Find where the given text appears and provide that cell's center as (X, Y) coordinate. 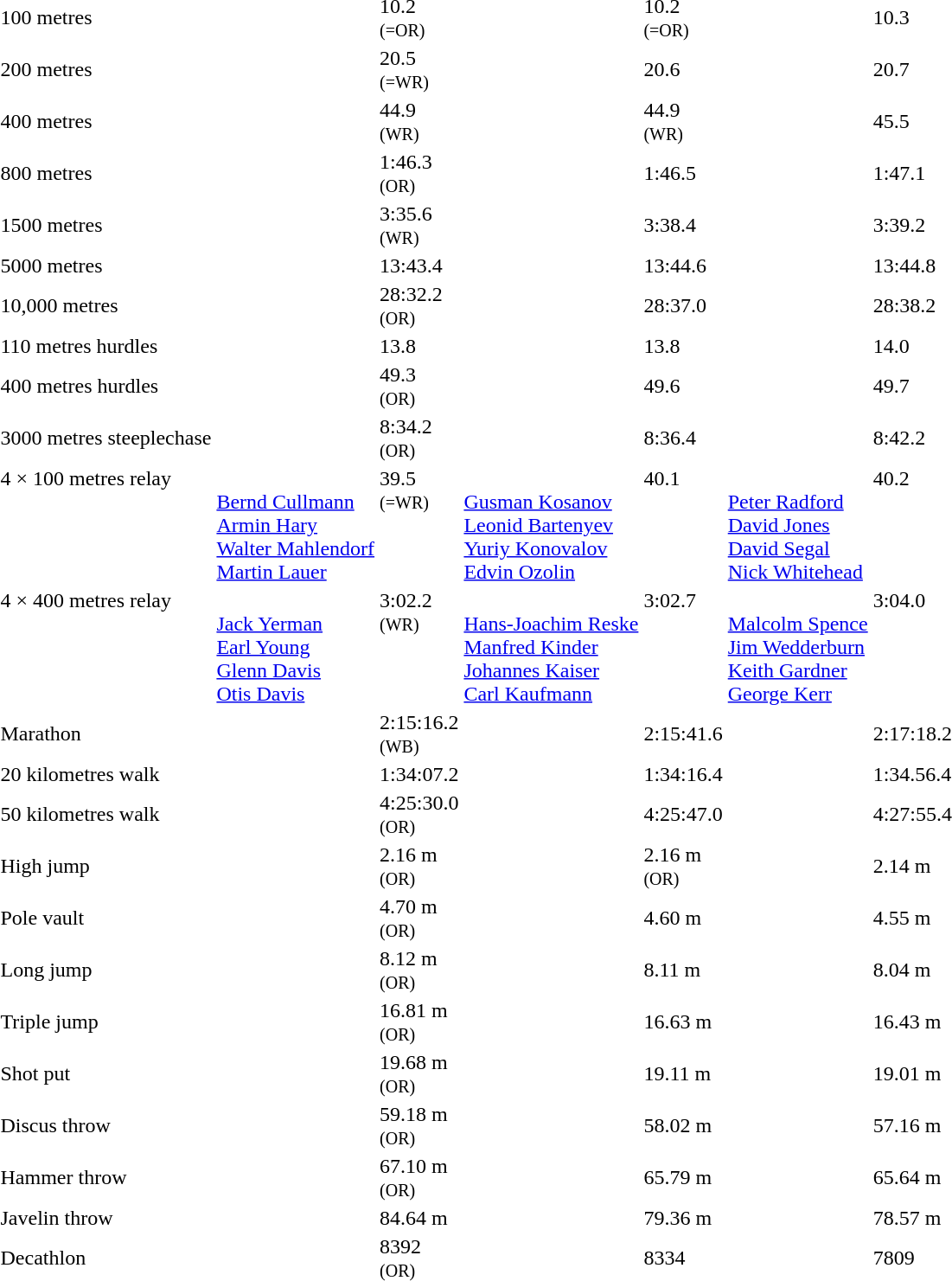
67.10 m(OR) (419, 1178)
39.5(=WR) (419, 525)
Hans-Joachim ReskeManfred KinderJohannes KaiserCarl Kaufmann (552, 647)
84.64 m (419, 1218)
1:34:07.2 (419, 774)
16.63 m (683, 1022)
28:37.0 (683, 306)
1:46.3(OR) (419, 173)
4:25:30.0(OR) (419, 815)
20.5(=WR) (419, 69)
8:36.4 (683, 438)
19.11 m (683, 1074)
Jack YermanEarl YoungGlenn DavisOtis Davis (296, 647)
49.6 (683, 386)
49.3(OR) (419, 386)
13:44.6 (683, 266)
40.1 (683, 525)
1:46.5 (683, 173)
Malcolm SpenceJim WedderburnKeith GardnerGeorge Kerr (797, 647)
3:02.7 (683, 647)
1:34:16.4 (683, 774)
19.68 m(OR) (419, 1074)
28:32.2(OR) (419, 306)
58.02 m (683, 1126)
2:15:41.6 (683, 733)
4.70 m(OR) (419, 919)
8:34.2(OR) (419, 438)
8.11 m (683, 970)
65.79 m (683, 1178)
Peter RadfordDavid JonesDavid SegalNick Whitehead (797, 525)
8.12 m(OR) (419, 970)
3:38.4 (683, 225)
79.36 m (683, 1218)
59.18 m(OR) (419, 1126)
Gusman KosanovLeonid BartenyevYuriy KonovalovEdvin Ozolin (552, 525)
20.6 (683, 69)
16.81 m(OR) (419, 1022)
4:25:47.0 (683, 815)
3:02.2(WR) (419, 647)
4.60 m (683, 919)
Bernd CullmannArmin HaryWalter MahlendorfMartin Lauer (296, 525)
3:35.6(WR) (419, 225)
2:15:16.2(WB) (419, 733)
13:43.4 (419, 266)
